Find where the given text appears and provide that cell's center as [X, Y] coordinate. 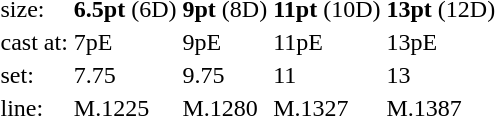
9.75 [225, 75]
11pE [327, 42]
11 [327, 75]
9pE [225, 42]
7pE [125, 42]
7.75 [125, 75]
